Extract the [X, Y] coordinate from the center of the cell holding the provided text.  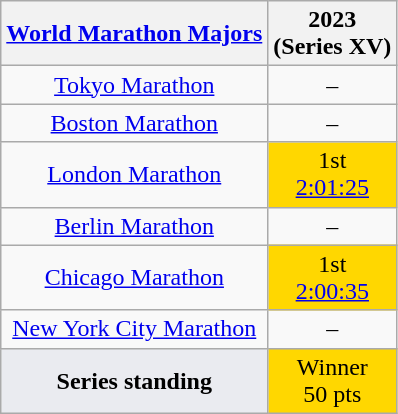
World Marathon Majors [134, 34]
New York City Marathon [134, 329]
Winner50 pts [332, 380]
Berlin Marathon [134, 226]
2023(Series XV) [332, 34]
Series standing [134, 380]
1st2:01:25 [332, 174]
1st2:00:35 [332, 278]
Tokyo Marathon [134, 85]
Chicago Marathon [134, 278]
London Marathon [134, 174]
Boston Marathon [134, 123]
